Capture the cell that displays the provided text and extract its [X, Y] central coordinate. 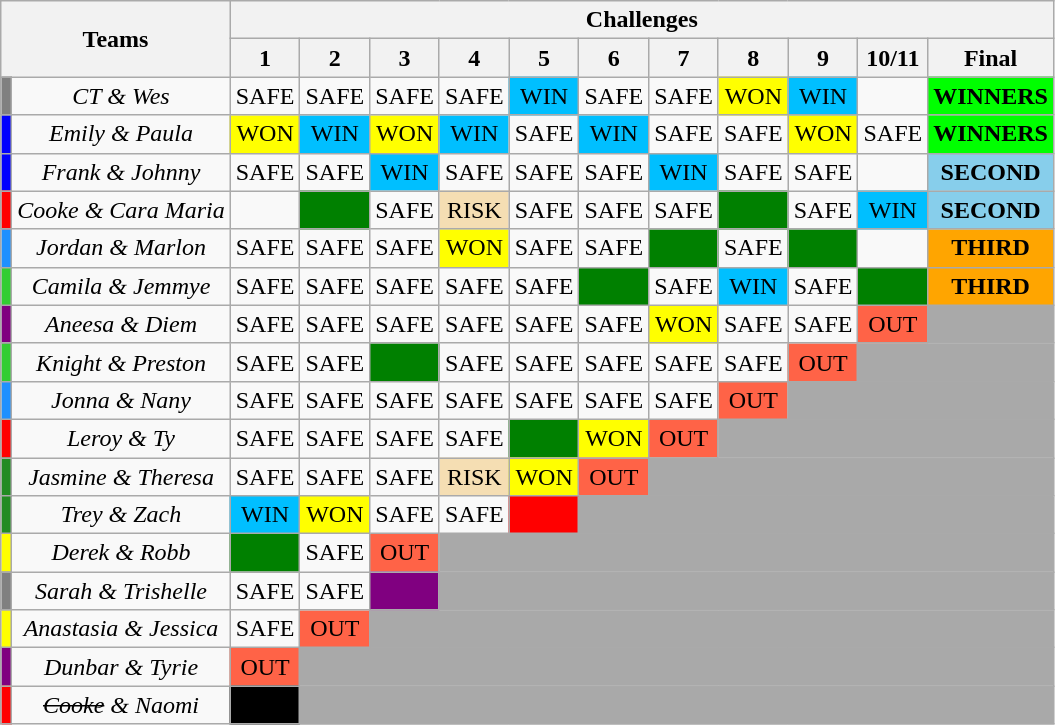
Knight & Preston [121, 362]
Emily & Paula [121, 134]
Jasmine & Theresa [121, 477]
6 [614, 58]
9 [823, 58]
Cooke & Naomi [121, 705]
Final [991, 58]
7 [684, 58]
Aneesa & Diem [121, 324]
10/11 [893, 58]
CT & Wes [121, 96]
Dunbar & Tyrie [121, 667]
3 [405, 58]
Cooke & Cara Maria [121, 210]
Frank & Johnny [121, 172]
Camila & Jemmye [121, 286]
Teams [116, 39]
Anastasia & Jessica [121, 629]
8 [753, 58]
1 [265, 58]
Derek & Robb [121, 553]
5 [544, 58]
Trey & Zach [121, 515]
Jonna & Nany [121, 400]
Jordan & Marlon [121, 248]
Challenges [642, 20]
Sarah & Trishelle [121, 591]
Leroy & Ty [121, 438]
2 [335, 58]
4 [474, 58]
